Find where the given text appears and provide that cell's center as (X, Y) coordinate. 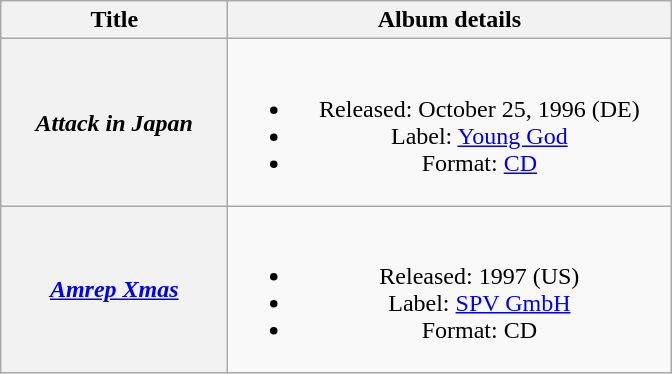
Amrep Xmas (114, 290)
Released: 1997 (US)Label: SPV GmbHFormat: CD (450, 290)
Released: October 25, 1996 (DE)Label: Young GodFormat: CD (450, 122)
Attack in Japan (114, 122)
Album details (450, 20)
Title (114, 20)
